Locate the cell with the specified text and output its [X, Y] center coordinate. 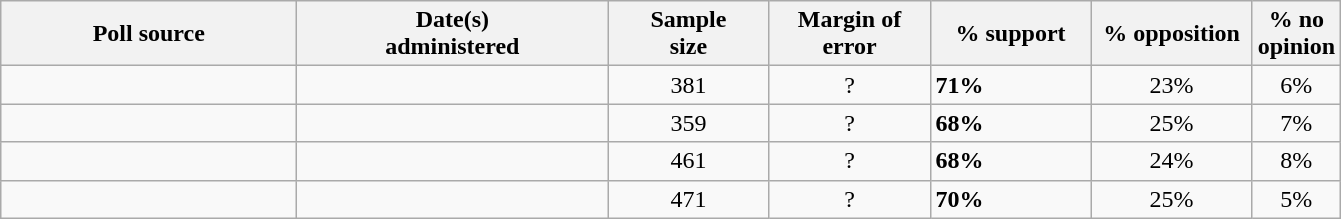
23% [1172, 85]
% opposition [1172, 34]
8% [1296, 161]
381 [688, 85]
359 [688, 123]
24% [1172, 161]
Poll source [149, 34]
71% [1010, 85]
Samplesize [688, 34]
471 [688, 199]
6% [1296, 85]
5% [1296, 199]
Date(s)administered [452, 34]
70% [1010, 199]
% no opinion [1296, 34]
Margin oferror [850, 34]
461 [688, 161]
% support [1010, 34]
7% [1296, 123]
